Extract the [x, y] coordinate from the center of the cell holding the provided text.  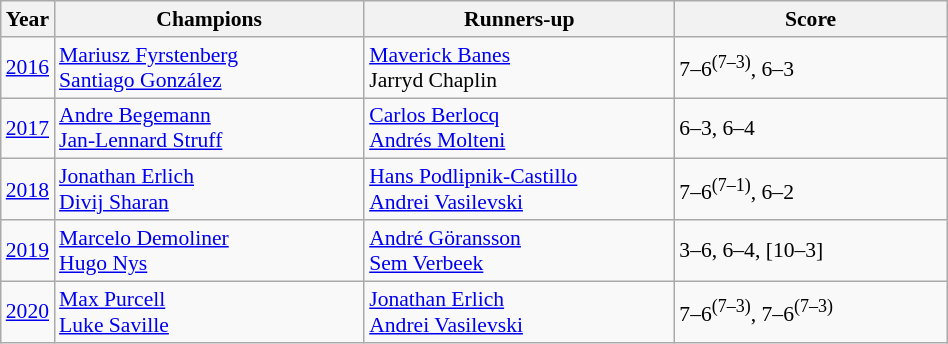
Maverick Banes Jarryd Chaplin [519, 68]
2020 [28, 312]
2019 [28, 250]
7–6(7–3), 6–3 [810, 68]
Andre Begemann Jan-Lennard Struff [209, 128]
2018 [28, 190]
Max Purcell Luke Saville [209, 312]
7–6(7–3), 7–6(7–3) [810, 312]
7–6(7–1), 6–2 [810, 190]
Jonathan Erlich Divij Sharan [209, 190]
Champions [209, 19]
André Göransson Sem Verbeek [519, 250]
Marcelo Demoliner Hugo Nys [209, 250]
3–6, 6–4, [10–3] [810, 250]
Score [810, 19]
6–3, 6–4 [810, 128]
Carlos Berlocq Andrés Molteni [519, 128]
Hans Podlipnik-Castillo Andrei Vasilevski [519, 190]
Mariusz Fyrstenberg Santiago González [209, 68]
Jonathan Erlich Andrei Vasilevski [519, 312]
2016 [28, 68]
Year [28, 19]
2017 [28, 128]
Runners-up [519, 19]
